Capture the cell that displays the provided text and extract its (X, Y) central coordinate. 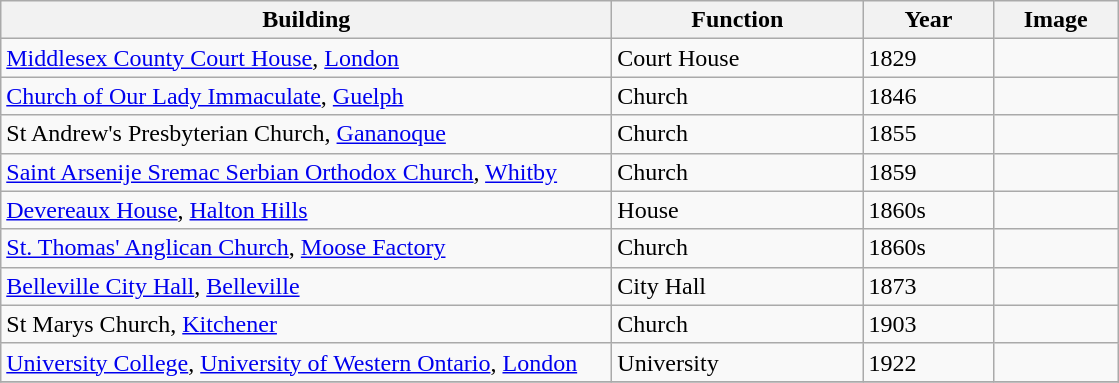
City Hall (738, 286)
Function (738, 20)
Court House (738, 58)
Devereaux House, Halton Hills (306, 210)
1903 (928, 324)
University College, University of Western Ontario, London (306, 362)
St Marys Church, Kitchener (306, 324)
Image (1056, 20)
Saint Arsenije Sremac Serbian Orthodox Church, Whitby (306, 172)
Building (306, 20)
Church of Our Lady Immaculate, Guelph (306, 96)
1922 (928, 362)
1829 (928, 58)
St. Thomas' Anglican Church, Moose Factory (306, 248)
1855 (928, 134)
Middlesex County Court House, London (306, 58)
St Andrew's Presbyterian Church, Gananoque (306, 134)
1846 (928, 96)
1873 (928, 286)
1859 (928, 172)
University (738, 362)
Belleville City Hall, Belleville (306, 286)
Year (928, 20)
House (738, 210)
